Identify which cell holds the provided text, then report its [x, y] central coordinate. 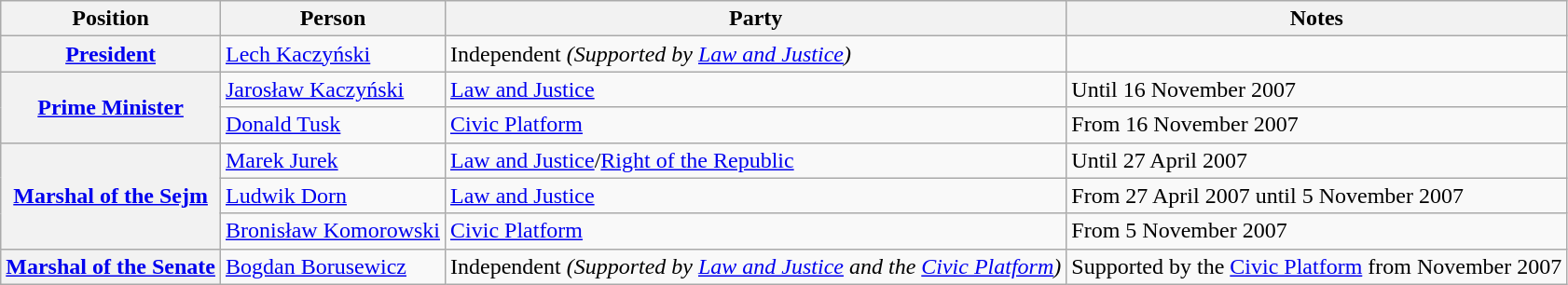
Until 27 April 2007 [1316, 160]
Independent (Supported by Law and Justice and the Civic Platform) [756, 266]
Jarosław Kaczyński [332, 89]
Party [756, 19]
From 27 April 2007 until 5 November 2007 [1316, 196]
Marshal of the Senate [111, 266]
From 5 November 2007 [1316, 231]
Marshal of the Sejm [111, 196]
Notes [1316, 19]
Independent (Supported by Law and Justice) [756, 54]
Prime Minister [111, 107]
Marek Jurek [332, 160]
Bogdan Borusewicz [332, 266]
Law and Justice/Right of the Republic [756, 160]
Ludwik Dorn [332, 196]
Person [332, 19]
From 16 November 2007 [1316, 125]
President [111, 54]
Lech Kaczyński [332, 54]
Supported by the Civic Platform from November 2007 [1316, 266]
Position [111, 19]
Until 16 November 2007 [1316, 89]
Donald Tusk [332, 125]
Bronisław Komorowski [332, 231]
